For the text-containing cell, return its midpoint in [X, Y] coordinate format. 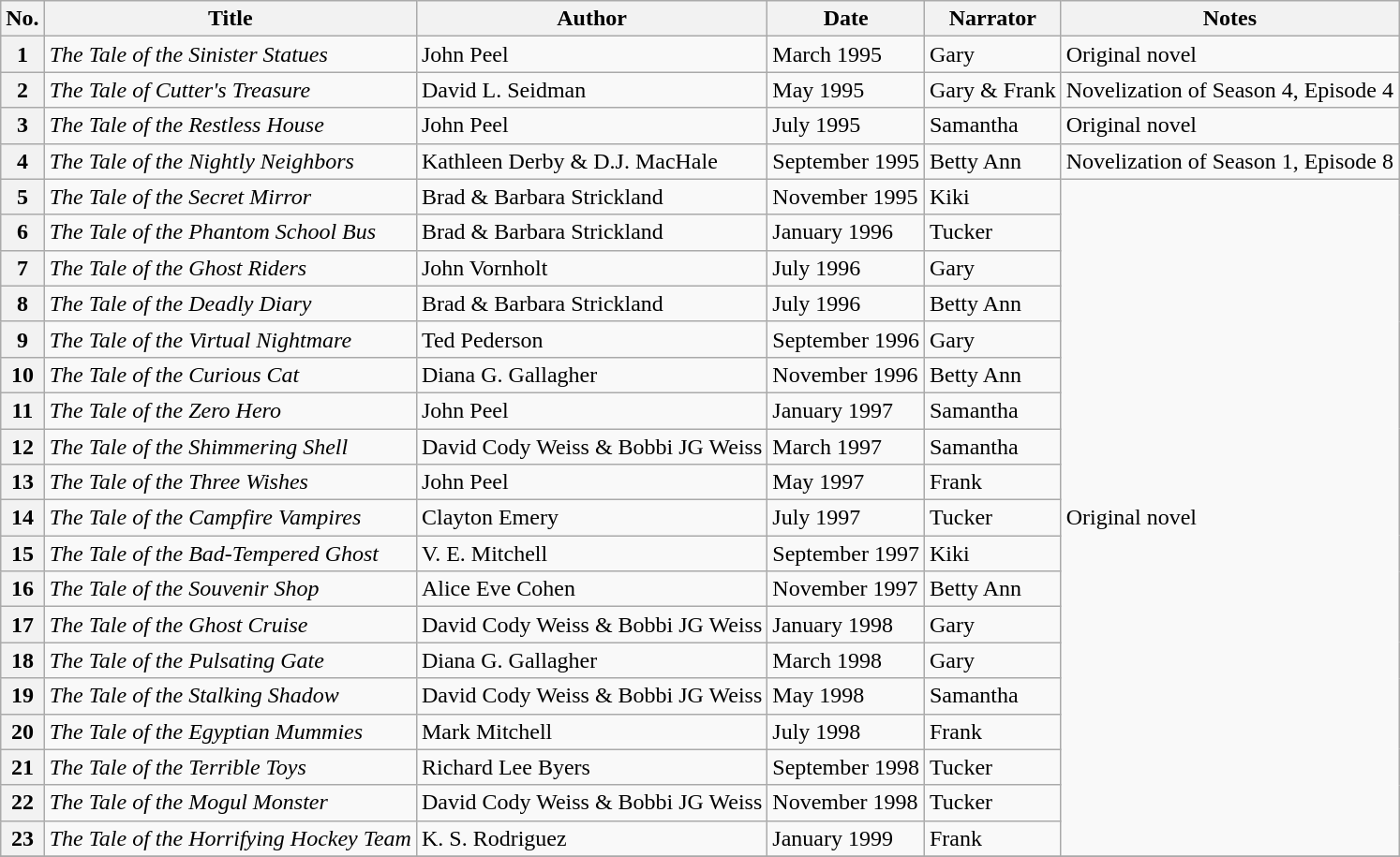
11 [22, 410]
13 [22, 482]
Clayton Emery [591, 518]
The Tale of the Curious Cat [231, 375]
July 1997 [846, 518]
March 1997 [846, 447]
Mark Mitchell [591, 731]
The Tale of the Bad-Tempered Ghost [231, 554]
No. [22, 19]
The Tale of the Souvenir Shop [231, 589]
May 1998 [846, 696]
Novelization of Season 4, Episode 4 [1229, 90]
November 1995 [846, 197]
Gary & Frank [992, 90]
K. S. Rodriguez [591, 838]
The Tale of the Sinister Statues [231, 54]
May 1997 [846, 482]
1 [22, 54]
The Tale of the Stalking Shadow [231, 696]
16 [22, 589]
V. E. Mitchell [591, 554]
The Tale of the Zero Hero [231, 410]
July 1995 [846, 126]
The Tale of the Horrifying Hockey Team [231, 838]
Novelization of Season 1, Episode 8 [1229, 161]
Narrator [992, 19]
The Tale of the Three Wishes [231, 482]
January 1996 [846, 232]
18 [22, 660]
8 [22, 303]
6 [22, 232]
The Tale of the Ghost Cruise [231, 625]
20 [22, 731]
July 1998 [846, 731]
September 1998 [846, 767]
17 [22, 625]
7 [22, 268]
22 [22, 803]
November 1996 [846, 375]
9 [22, 339]
January 1997 [846, 410]
March 1998 [846, 660]
The Tale of the Restless House [231, 126]
September 1997 [846, 554]
David L. Seidman [591, 90]
The Tale of the Deadly Diary [231, 303]
May 1995 [846, 90]
The Tale of Cutter's Treasure [231, 90]
November 1998 [846, 803]
Richard Lee Byers [591, 767]
Kathleen Derby & D.J. MacHale [591, 161]
January 1998 [846, 625]
January 1999 [846, 838]
Author [591, 19]
3 [22, 126]
12 [22, 447]
14 [22, 518]
September 1996 [846, 339]
John Vornholt [591, 268]
23 [22, 838]
4 [22, 161]
15 [22, 554]
The Tale of the Mogul Monster [231, 803]
Date [846, 19]
21 [22, 767]
March 1995 [846, 54]
10 [22, 375]
The Tale of the Phantom School Bus [231, 232]
November 1997 [846, 589]
Notes [1229, 19]
The Tale of the Pulsating Gate [231, 660]
5 [22, 197]
The Tale of the Egyptian Mummies [231, 731]
The Tale of the Virtual Nightmare [231, 339]
The Tale of the Ghost Riders [231, 268]
The Tale of the Secret Mirror [231, 197]
The Tale of the Terrible Toys [231, 767]
September 1995 [846, 161]
Ted Pederson [591, 339]
Title [231, 19]
2 [22, 90]
The Tale of the Campfire Vampires [231, 518]
Alice Eve Cohen [591, 589]
19 [22, 696]
The Tale of the Nightly Neighbors [231, 161]
The Tale of the Shimmering Shell [231, 447]
